Extract the [x, y] coordinate from the center of the cell holding the provided text.  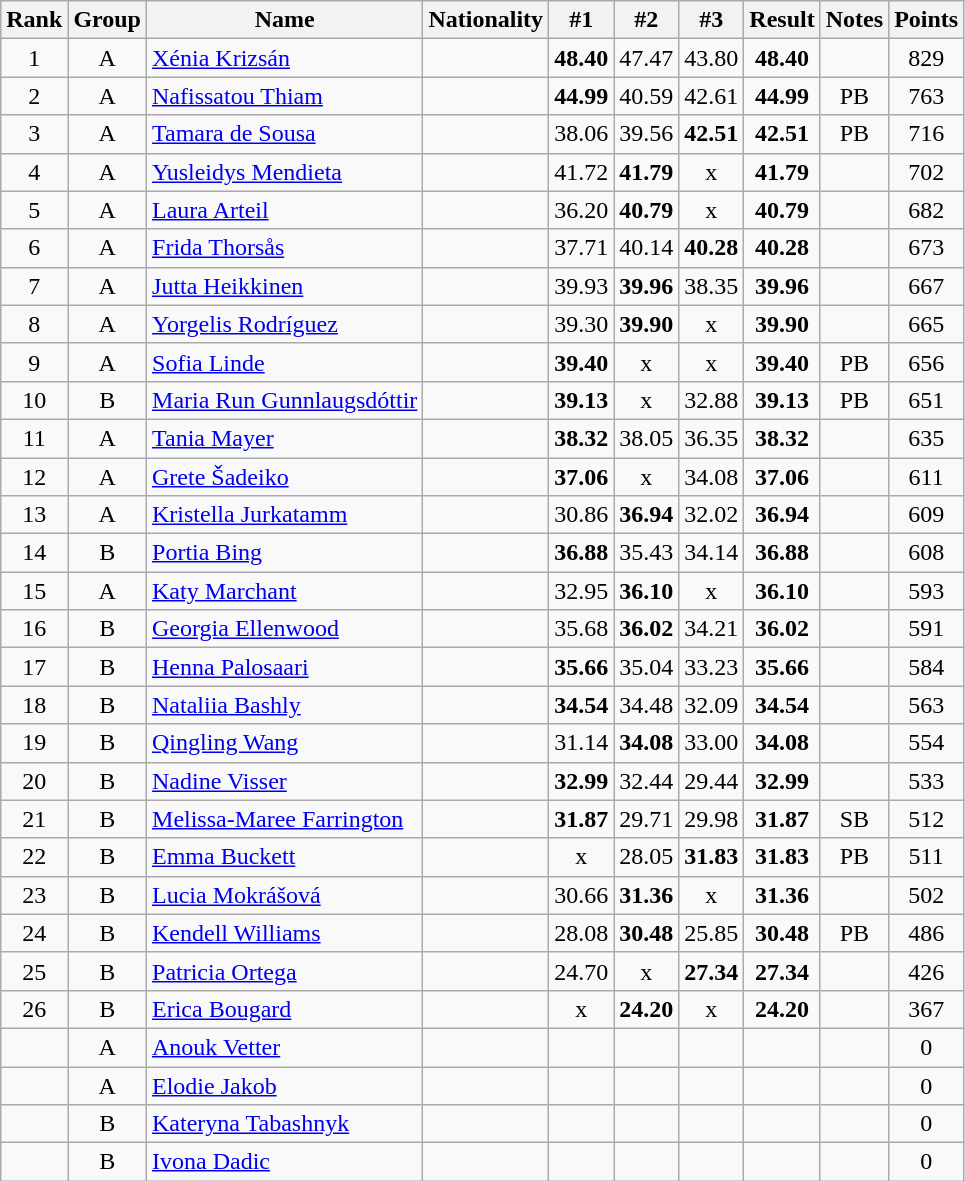
35.43 [646, 553]
673 [926, 248]
37.71 [582, 248]
Qingling Wang [285, 743]
763 [926, 96]
25.85 [712, 933]
502 [926, 895]
39.56 [646, 134]
716 [926, 134]
584 [926, 667]
611 [926, 477]
Laura Arteil [285, 210]
#3 [712, 20]
667 [926, 286]
40.59 [646, 96]
19 [34, 743]
34.21 [712, 629]
Erica Bougard [285, 1009]
486 [926, 933]
21 [34, 819]
29.71 [646, 819]
24.70 [582, 971]
32.09 [712, 705]
665 [926, 324]
Maria Run Gunnlaugsdóttir [285, 400]
Jutta Heikkinen [285, 286]
Kristella Jurkatamm [285, 515]
32.88 [712, 400]
Henna Palosaari [285, 667]
Tania Mayer [285, 438]
28.08 [582, 933]
593 [926, 591]
SB [854, 819]
Grete Šadeiko [285, 477]
Katy Marchant [285, 591]
682 [926, 210]
426 [926, 971]
Kendell Williams [285, 933]
47.47 [646, 58]
41.72 [582, 172]
13 [34, 515]
36.20 [582, 210]
511 [926, 857]
Yusleidys Mendieta [285, 172]
Patricia Ortega [285, 971]
Frida Thorsås [285, 248]
367 [926, 1009]
651 [926, 400]
Emma Buckett [285, 857]
7 [34, 286]
Points [926, 20]
#2 [646, 20]
#1 [582, 20]
Yorgelis Rodríguez [285, 324]
32.95 [582, 591]
40.14 [646, 248]
36.35 [712, 438]
608 [926, 553]
12 [34, 477]
11 [34, 438]
6 [34, 248]
2 [34, 96]
Group [108, 20]
34.48 [646, 705]
35.04 [646, 667]
29.44 [712, 781]
Lucia Mokrášová [285, 895]
26 [34, 1009]
Nadine Visser [285, 781]
15 [34, 591]
31.14 [582, 743]
25 [34, 971]
591 [926, 629]
Elodie Jakob [285, 1085]
Ivona Dadic [285, 1162]
Nataliia Bashly [285, 705]
34.14 [712, 553]
8 [34, 324]
Sofia Linde [285, 362]
33.00 [712, 743]
Tamara de Sousa [285, 134]
512 [926, 819]
30.66 [582, 895]
29.98 [712, 819]
Notes [854, 20]
17 [34, 667]
38.35 [712, 286]
9 [34, 362]
16 [34, 629]
702 [926, 172]
Kateryna Tabashnyk [285, 1124]
1 [34, 58]
35.68 [582, 629]
14 [34, 553]
28.05 [646, 857]
32.02 [712, 515]
635 [926, 438]
38.06 [582, 134]
42.61 [712, 96]
20 [34, 781]
Nafissatou Thiam [285, 96]
33.23 [712, 667]
Melissa-Maree Farrington [285, 819]
22 [34, 857]
39.93 [582, 286]
30.86 [582, 515]
32.44 [646, 781]
829 [926, 58]
Anouk Vetter [285, 1047]
3 [34, 134]
Nationality [486, 20]
Georgia Ellenwood [285, 629]
533 [926, 781]
43.80 [712, 58]
Portia Bing [285, 553]
10 [34, 400]
563 [926, 705]
39.30 [582, 324]
Xénia Krizsán [285, 58]
Rank [34, 20]
18 [34, 705]
24 [34, 933]
38.05 [646, 438]
23 [34, 895]
5 [34, 210]
Name [285, 20]
554 [926, 743]
609 [926, 515]
656 [926, 362]
Result [782, 20]
4 [34, 172]
